Scan for the cell matching the given text and deliver its (X, Y) coordinate at center. 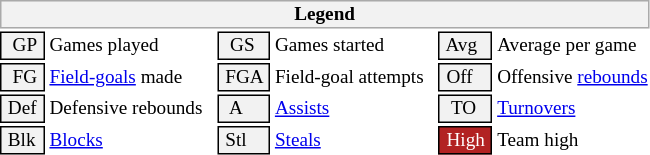
Def (22, 108)
Blk (22, 140)
GP (22, 46)
Steals (354, 140)
Turnovers (573, 108)
FG (22, 77)
Field-goal attempts (354, 77)
Avg (466, 46)
Games played (131, 46)
Defensive rebounds (131, 108)
Team high (573, 140)
Field-goals made (131, 77)
Assists (354, 108)
A (244, 108)
High (466, 140)
Stl (244, 140)
TO (466, 108)
Off (466, 77)
Offensive rebounds (573, 77)
Games started (354, 46)
Average per game (573, 46)
Blocks (131, 140)
GS (244, 46)
Legend (324, 14)
FGA (244, 77)
